Return the [X, Y] coordinate for the center point of the cell that contains the specified text.  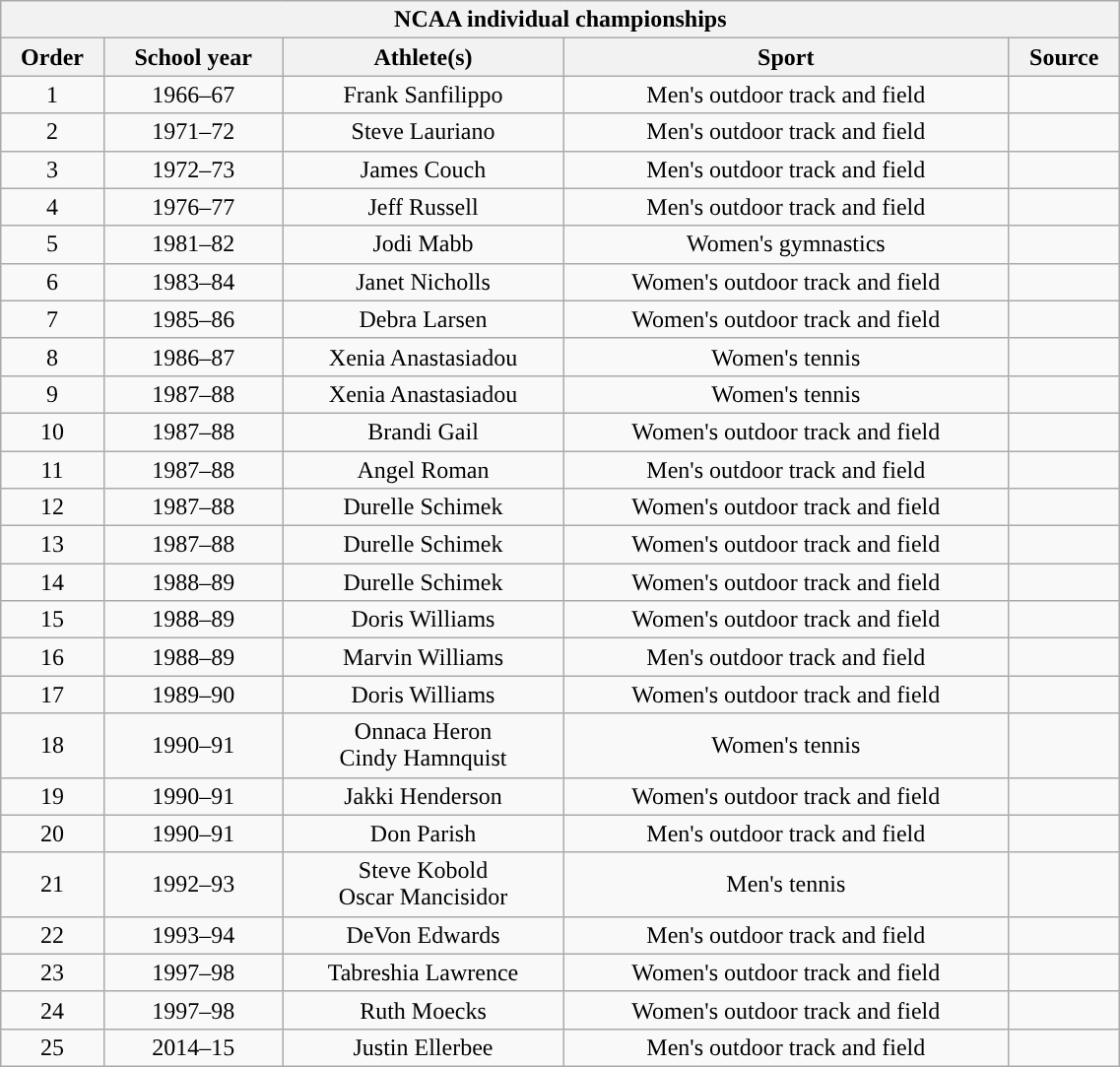
Frank Sanfilippo [424, 95]
Jodi Mabb [424, 244]
Athlete(s) [424, 57]
1993–94 [193, 935]
20 [53, 834]
2 [53, 132]
Debra Larsen [424, 319]
18 [53, 745]
5 [53, 244]
1976–77 [193, 207]
Jakki Henderson [424, 796]
Brandi Gail [424, 432]
24 [53, 1010]
8 [53, 357]
Janet Nicholls [424, 282]
15 [53, 620]
1972–73 [193, 169]
7 [53, 319]
25 [53, 1047]
Marvin Williams [424, 657]
School year [193, 57]
22 [53, 935]
16 [53, 657]
3 [53, 169]
1971–72 [193, 132]
6 [53, 282]
Justin Ellerbee [424, 1047]
James Couch [424, 169]
1 [53, 95]
23 [53, 972]
10 [53, 432]
DeVon Edwards [424, 935]
Men's tennis [786, 885]
1989–90 [193, 695]
1985–86 [193, 319]
21 [53, 885]
1992–93 [193, 885]
Tabreshia Lawrence [424, 972]
1986–87 [193, 357]
14 [53, 582]
Sport [786, 57]
Order [53, 57]
17 [53, 695]
12 [53, 507]
1981–82 [193, 244]
1966–67 [193, 95]
Jeff Russell [424, 207]
Women's gymnastics [786, 244]
11 [53, 470]
13 [53, 545]
NCAA individual championships [560, 20]
Angel Roman [424, 470]
Ruth Moecks [424, 1010]
2014–15 [193, 1047]
Steve KoboldOscar Mancisidor [424, 885]
Source [1064, 57]
9 [53, 394]
Onnaca HeronCindy Hamnquist [424, 745]
Steve Lauriano [424, 132]
19 [53, 796]
Don Parish [424, 834]
4 [53, 207]
1983–84 [193, 282]
